Scan for the cell matching the given text and deliver its [X, Y] coordinate at center. 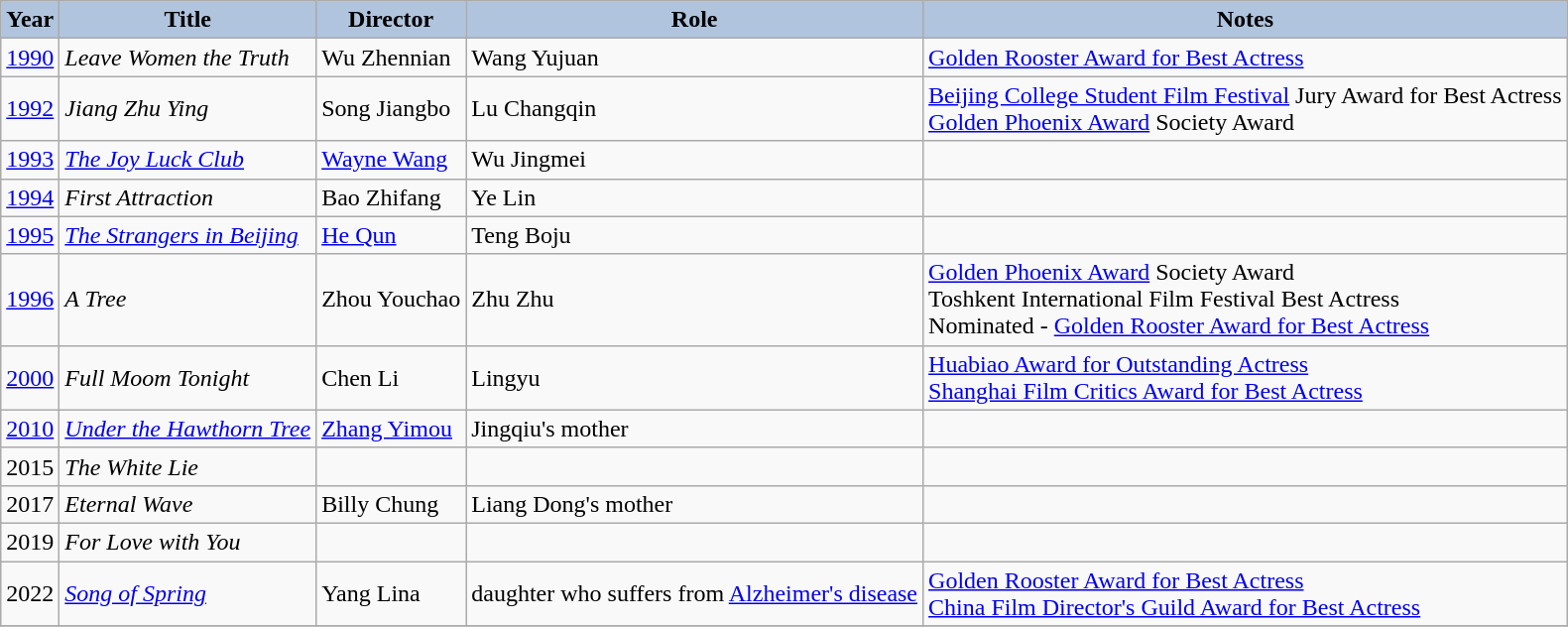
Wu Zhennian [391, 58]
Chen Li [391, 377]
2017 [30, 504]
A Tree [188, 300]
Yang Lina [391, 593]
Huabiao Award for Outstanding ActressShanghai Film Critics Award for Best Actress [1246, 377]
1990 [30, 58]
1993 [30, 160]
Director [391, 20]
Golden Rooster Award for Best Actress [1246, 58]
First Attraction [188, 197]
Beijing College Student Film Festival Jury Award for Best ActressGolden Phoenix Award Society Award [1246, 109]
Lingyu [694, 377]
1995 [30, 235]
daughter who suffers from Alzheimer's disease [694, 593]
2019 [30, 542]
2000 [30, 377]
Under the Hawthorn Tree [188, 429]
Role [694, 20]
Song Jiangbo [391, 109]
Bao Zhifang [391, 197]
Leave Women the Truth [188, 58]
2015 [30, 466]
Billy Chung [391, 504]
Title [188, 20]
Teng Boju [694, 235]
Wang Yujuan [694, 58]
Lu Changqin [694, 109]
Ye Lin [694, 197]
Zhou Youchao [391, 300]
Jingqiu's mother [694, 429]
Zhu Zhu [694, 300]
1994 [30, 197]
The Joy Luck Club [188, 160]
The Strangers in Beijing [188, 235]
He Qun [391, 235]
2022 [30, 593]
1996 [30, 300]
Year [30, 20]
Liang Dong's mother [694, 504]
Zhang Yimou [391, 429]
Full Moom Tonight [188, 377]
For Love with You [188, 542]
Wu Jingmei [694, 160]
Golden Phoenix Award Society Award Toshkent International Film Festival Best ActressNominated - Golden Rooster Award for Best Actress [1246, 300]
Wayne Wang [391, 160]
1992 [30, 109]
The White Lie [188, 466]
Song of Spring [188, 593]
Jiang Zhu Ying [188, 109]
Golden Rooster Award for Best Actress China Film Director's Guild Award for Best Actress [1246, 593]
Notes [1246, 20]
Eternal Wave [188, 504]
2010 [30, 429]
